Find where the given text appears and provide that cell's center as [x, y] coordinate. 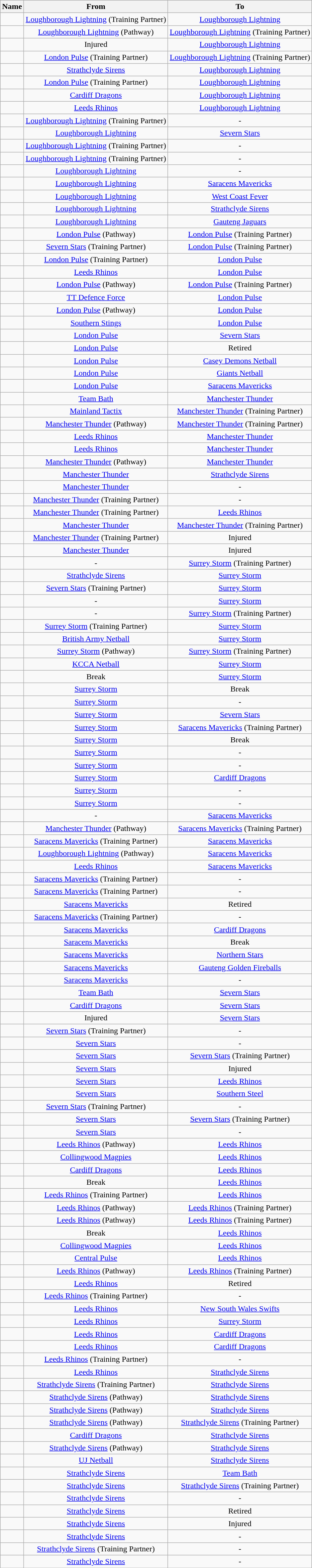
Gauteng Jaguars [240, 222]
KCCA Netball [96, 664]
British Army Netball [96, 639]
From [96, 7]
Northern Stars [240, 955]
Mainland Tactix [96, 411]
UJ Netball [96, 1460]
Casey Demons Netball [240, 360]
Southern Steel [240, 1094]
West Coast Fever [240, 196]
Central Pulse [96, 1258]
Surrey Storm (Pathway) [96, 651]
To [240, 7]
TT Defence Force [96, 297]
Southern Stings [96, 323]
Giants Netball [240, 373]
New South Wales Swifts [240, 1309]
Name [12, 7]
Gauteng Golden Fireballs [240, 968]
